From the cell containing the given text, extract its center point as [x, y] coordinate. 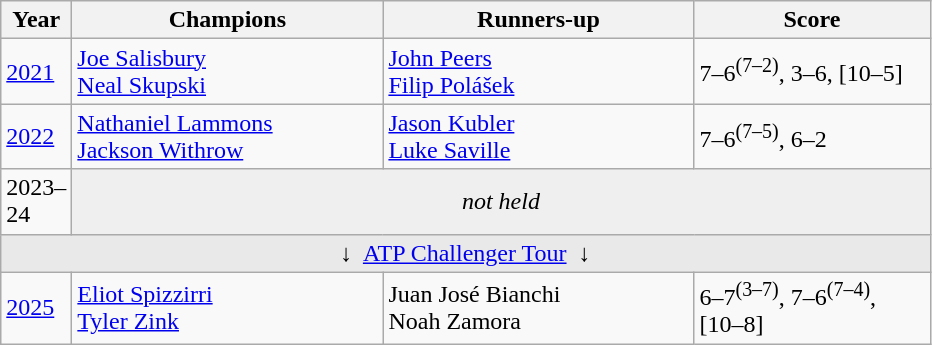
2021 [36, 72]
2023–24 [36, 202]
Score [812, 20]
Champions [228, 20]
Year [36, 20]
Jason Kubler Luke Saville [538, 136]
2025 [36, 308]
Eliot Spizzirri Tyler Zink [228, 308]
John Peers Filip Polášek [538, 72]
6–7(3–7), 7–6(7–4), [10–8] [812, 308]
Runners-up [538, 20]
7–6(7–2), 3–6, [10–5] [812, 72]
2022 [36, 136]
Joe Salisbury Neal Skupski [228, 72]
7–6(7–5), 6–2 [812, 136]
Juan José Bianchi Noah Zamora [538, 308]
↓ ATP Challenger Tour ↓ [466, 253]
Nathaniel Lammons Jackson Withrow [228, 136]
not held [501, 202]
